From the cell containing the given text, extract its center point as (X, Y) coordinate. 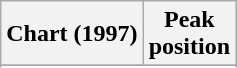
Peakposition (189, 34)
Chart (1997) (72, 34)
